From the cell containing the given text, extract its center point as (x, y) coordinate. 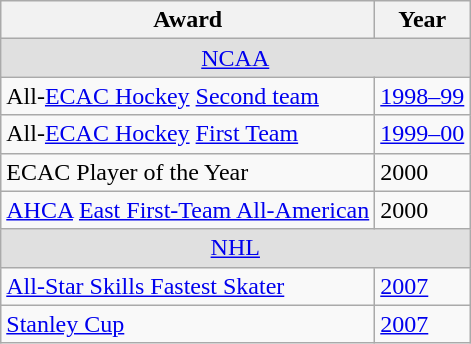
1999–00 (422, 134)
NCAA (236, 58)
AHCA East First-Team All-American (188, 210)
All-ECAC Hockey Second team (188, 96)
All-Star Skills Fastest Skater (188, 286)
Stanley Cup (188, 324)
1998–99 (422, 96)
Year (422, 20)
ECAC Player of the Year (188, 172)
All-ECAC Hockey First Team (188, 134)
Award (188, 20)
NHL (236, 248)
